From the cell containing the given text, extract its center point as [X, Y] coordinate. 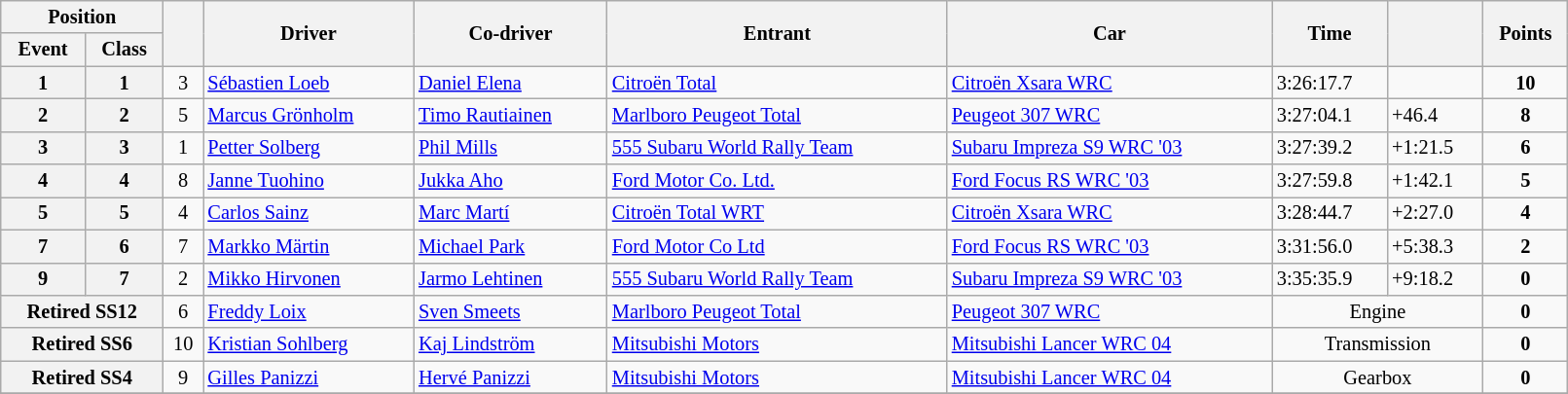
Engine [1378, 311]
Ford Motor Co. Ltd. [777, 181]
Citroën Total [777, 83]
Marc Martí [510, 213]
+9:18.2 [1435, 279]
+2:27.0 [1435, 213]
Retired SS12 [82, 311]
Retired SS6 [82, 344]
Michael Park [510, 246]
Position [82, 17]
Marcus Grönholm [308, 115]
Petter Solberg [308, 148]
Time [1330, 33]
Ford Motor Co Ltd [777, 246]
Gilles Panizzi [308, 377]
Timo Rautiainen [510, 115]
Daniel Elena [510, 83]
3:28:44.7 [1330, 213]
Phil Mills [510, 148]
Markko Märtin [308, 246]
+5:38.3 [1435, 246]
+1:42.1 [1435, 181]
3:26:17.7 [1330, 83]
Freddy Loix [308, 311]
Kristian Sohlberg [308, 344]
Transmission [1378, 344]
Retired SS4 [82, 377]
Sébastien Loeb [308, 83]
+46.4 [1435, 115]
Jarmo Lehtinen [510, 279]
Carlos Sainz [308, 213]
Event [43, 50]
3:27:59.8 [1330, 181]
+1:21.5 [1435, 148]
Hervé Panizzi [510, 377]
Jukka Aho [510, 181]
Mikko Hirvonen [308, 279]
Points [1526, 33]
3:27:04.1 [1330, 115]
Driver [308, 33]
Janne Tuohino [308, 181]
Citroën Total WRT [777, 213]
Gearbox [1378, 377]
Kaj Lindström [510, 344]
Co-driver [510, 33]
Entrant [777, 33]
3:31:56.0 [1330, 246]
Sven Smeets [510, 311]
Class [124, 50]
3:27:39.2 [1330, 148]
3:35:35.9 [1330, 279]
Car [1110, 33]
